From the cell containing the given text, extract its center point as [X, Y] coordinate. 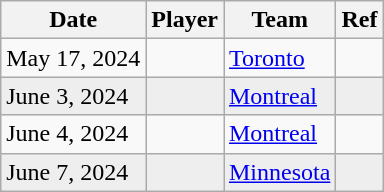
Date [74, 20]
Minnesota [280, 172]
Player [185, 20]
June 4, 2024 [74, 134]
May 17, 2024 [74, 58]
June 3, 2024 [74, 96]
June 7, 2024 [74, 172]
Ref [360, 20]
Toronto [280, 58]
Team [280, 20]
